Extract the [x, y] coordinate from the center of the cell holding the provided text.  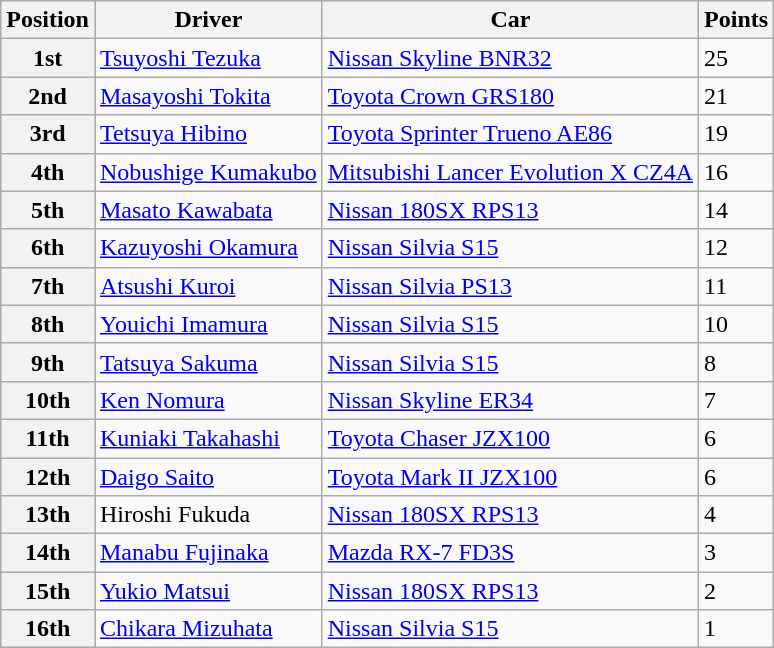
25 [736, 58]
Chikara Mizuhata [208, 629]
4 [736, 515]
8 [736, 362]
11th [48, 438]
Masayoshi Tokita [208, 96]
Nissan Skyline BNR32 [510, 58]
Hiroshi Fukuda [208, 515]
Toyota Sprinter Trueno AE86 [510, 134]
Toyota Crown GRS180 [510, 96]
Kuniaki Takahashi [208, 438]
2nd [48, 96]
11 [736, 286]
3rd [48, 134]
1st [48, 58]
7th [48, 286]
3 [736, 553]
Car [510, 20]
Daigo Saito [208, 477]
Tatsuya Sakuma [208, 362]
16 [736, 172]
14 [736, 210]
12th [48, 477]
1 [736, 629]
2 [736, 591]
Position [48, 20]
Toyota Mark II JZX100 [510, 477]
Nobushige Kumakubo [208, 172]
Kazuyoshi Okamura [208, 248]
Youichi Imamura [208, 324]
Tetsuya Hibino [208, 134]
Nissan Skyline ER34 [510, 400]
4th [48, 172]
13th [48, 515]
5th [48, 210]
6th [48, 248]
8th [48, 324]
Manabu Fujinaka [208, 553]
16th [48, 629]
Tsuyoshi Tezuka [208, 58]
Masato Kawabata [208, 210]
Toyota Chaser JZX100 [510, 438]
21 [736, 96]
Yukio Matsui [208, 591]
Nissan Silvia PS13 [510, 286]
10th [48, 400]
Atsushi Kuroi [208, 286]
10 [736, 324]
14th [48, 553]
Points [736, 20]
15th [48, 591]
7 [736, 400]
9th [48, 362]
19 [736, 134]
Driver [208, 20]
Ken Nomura [208, 400]
Mitsubishi Lancer Evolution X CZ4A [510, 172]
12 [736, 248]
Mazda RX-7 FD3S [510, 553]
